Return the [x, y] coordinate for the center point of the cell that contains the specified text.  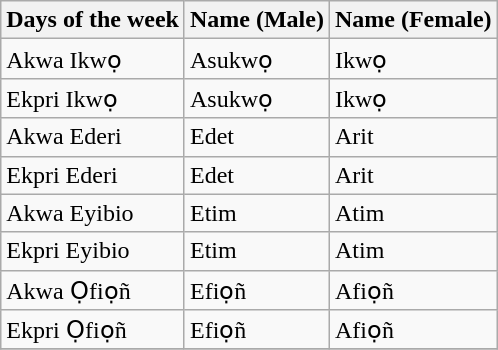
Akwa Ederi [93, 137]
Akwa Ikwọ [93, 59]
Days of the week [93, 20]
Ekpri Eyibio [93, 251]
Ekpri Ọfiọñ [93, 330]
Ekpri Ikwọ [93, 98]
Name (Female) [413, 20]
Akwa Eyibio [93, 213]
Akwa Ọfiọñ [93, 290]
Name (Male) [256, 20]
Ekpri Ederi [93, 175]
